Extract the (x, y) coordinate from the center of the cell holding the provided text.  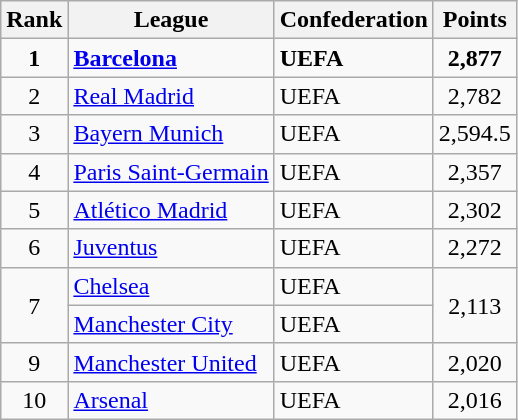
2,016 (474, 400)
2,020 (474, 362)
Manchester City (171, 324)
7 (34, 305)
5 (34, 210)
Juventus (171, 248)
1 (34, 58)
2,782 (474, 96)
Manchester United (171, 362)
Atlético Madrid (171, 210)
2,594.5 (474, 134)
2,113 (474, 305)
2 (34, 96)
Rank (34, 20)
Bayern Munich (171, 134)
6 (34, 248)
League (171, 20)
9 (34, 362)
Confederation (354, 20)
Chelsea (171, 286)
2,272 (474, 248)
Barcelona (171, 58)
Points (474, 20)
Arsenal (171, 400)
3 (34, 134)
Real Madrid (171, 96)
2,877 (474, 58)
2,302 (474, 210)
10 (34, 400)
2,357 (474, 172)
4 (34, 172)
Paris Saint-Germain (171, 172)
